Locate the cell with the specified text and output its (x, y) center coordinate. 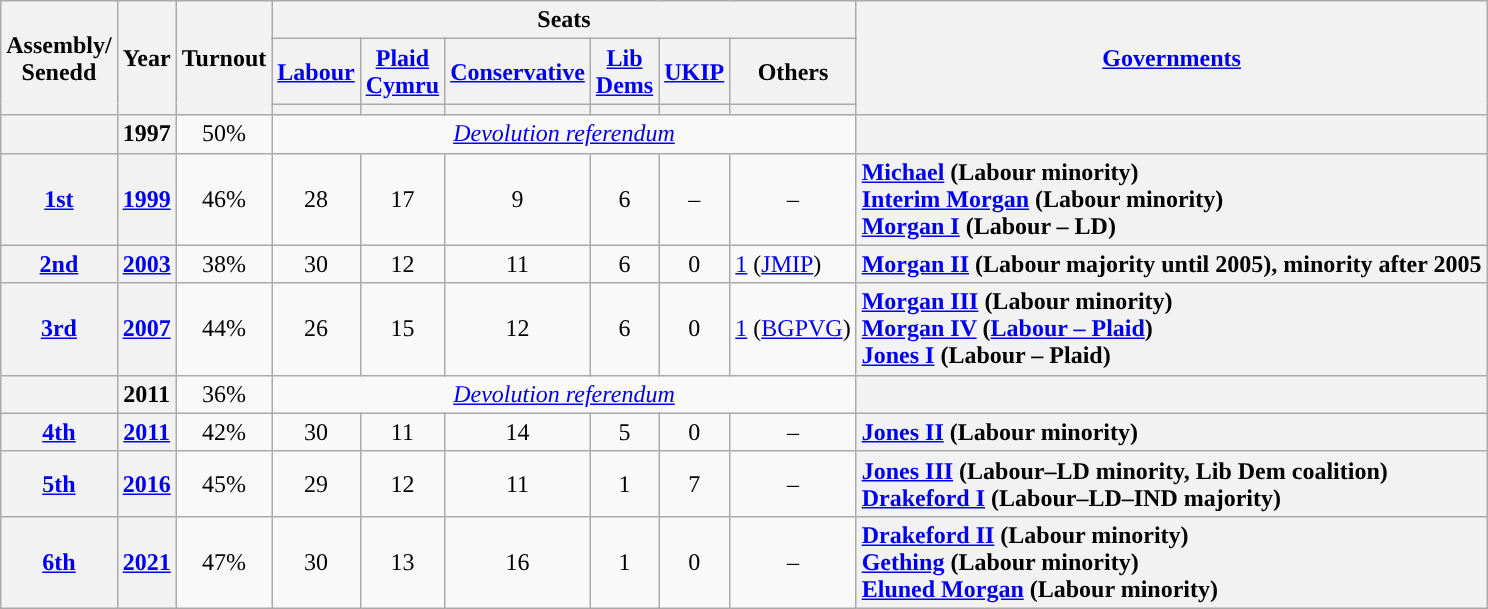
UKIP (694, 72)
9 (518, 199)
2016 (146, 484)
Assembly/Senedd (59, 58)
38% (224, 264)
16 (518, 562)
LibDems (624, 72)
44% (224, 329)
45% (224, 484)
Others (793, 72)
Morgan III (Labour minority) Morgan IV (Labour – Plaid)Jones I (Labour – Plaid) (1172, 329)
3rd (59, 329)
17 (402, 199)
13 (402, 562)
1999 (146, 199)
42% (224, 432)
46% (224, 199)
Morgan II (Labour majority until 2005), minority after 2005 (1172, 264)
47% (224, 562)
36% (224, 394)
Conservative (518, 72)
26 (316, 329)
Year (146, 58)
6th (59, 562)
2003 (146, 264)
1 (JMIP) (793, 264)
Governments (1172, 58)
7 (694, 484)
50% (224, 134)
Labour (316, 72)
Seats (564, 20)
Jones II (Labour minority) (1172, 432)
Michael (Labour minority)Interim Morgan (Labour minority)Morgan I (Labour – LD) (1172, 199)
5 (624, 432)
Turnout (224, 58)
Jones III (Labour–LD minority, Lib Dem coalition)Drakeford I (Labour–LD–IND majority) (1172, 484)
2021 (146, 562)
Drakeford II (Labour minority)Gething (Labour minority)Eluned Morgan (Labour minority) (1172, 562)
14 (518, 432)
1997 (146, 134)
29 (316, 484)
15 (402, 329)
2nd (59, 264)
1st (59, 199)
1 (BGPVG) (793, 329)
4th (59, 432)
28 (316, 199)
PlaidCymru (402, 72)
5th (59, 484)
2007 (146, 329)
